Determine the [x, y] coordinate at the center of the cell enclosing the given text.  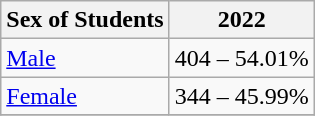
404 – 54.01% [242, 58]
Female [85, 96]
Male [85, 58]
344 – 45.99% [242, 96]
Sex of Students [85, 20]
2022 [242, 20]
